For the text-containing cell, return its midpoint in (x, y) coordinate format. 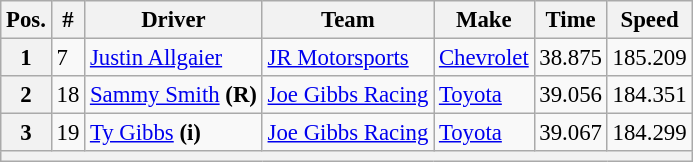
185.209 (650, 58)
2 (26, 95)
Pos. (26, 20)
Ty Gibbs (i) (174, 133)
184.299 (650, 133)
39.056 (570, 95)
Driver (174, 20)
JR Motorsports (348, 58)
39.067 (570, 133)
Justin Allgaier (174, 58)
18 (68, 95)
38.875 (570, 58)
Chevrolet (484, 58)
7 (68, 58)
3 (26, 133)
Time (570, 20)
Make (484, 20)
Speed (650, 20)
Team (348, 20)
19 (68, 133)
Sammy Smith (R) (174, 95)
1 (26, 58)
184.351 (650, 95)
# (68, 20)
